Search for the cell housing the specified text and yield its [x, y] center coordinate. 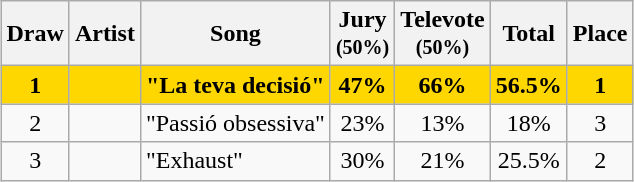
21% [442, 161]
56.5% [528, 85]
18% [528, 123]
13% [442, 123]
66% [442, 85]
23% [362, 123]
Jury(50%) [362, 34]
"La teva decisió" [235, 85]
25.5% [528, 161]
Televote(50%) [442, 34]
Total [528, 34]
Draw [35, 34]
47% [362, 85]
"Passió obsessiva" [235, 123]
Place [600, 34]
30% [362, 161]
Artist [104, 34]
Song [235, 34]
"Exhaust" [235, 161]
